Extract the [X, Y] coordinate from the center of the cell holding the provided text.  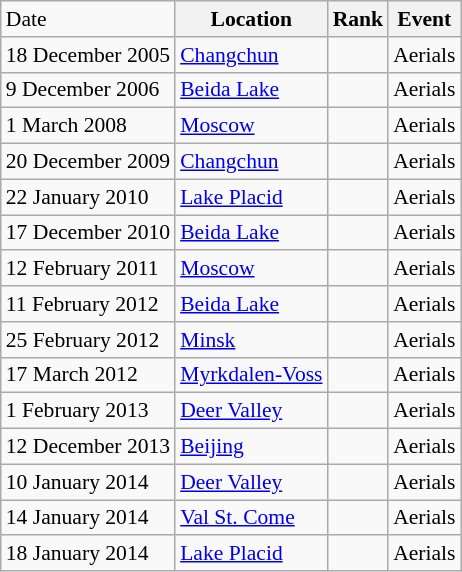
1 February 2013 [88, 411]
12 February 2011 [88, 269]
Minsk [251, 340]
14 January 2014 [88, 518]
20 December 2009 [88, 162]
10 January 2014 [88, 482]
Beijing [251, 447]
22 January 2010 [88, 197]
12 December 2013 [88, 447]
25 February 2012 [88, 340]
Myrkdalen-Voss [251, 375]
17 March 2012 [88, 375]
18 January 2014 [88, 554]
1 March 2008 [88, 126]
Val St. Come [251, 518]
Event [424, 19]
17 December 2010 [88, 233]
Date [88, 19]
Location [251, 19]
18 December 2005 [88, 55]
Rank [358, 19]
9 December 2006 [88, 90]
11 February 2012 [88, 304]
